Pinpoint the cell where the given text exists, returning its (x, y) midpoint coordinate. 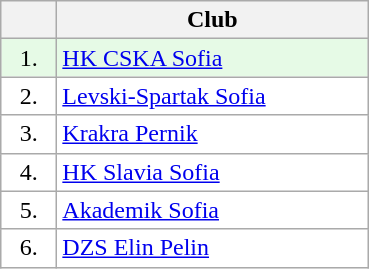
2. (29, 96)
4. (29, 172)
Levski-Spartak Sofia (212, 96)
5. (29, 210)
DZS Elin Pelin (212, 248)
6. (29, 248)
HK Slavia Sofia (212, 172)
3. (29, 134)
Krakra Pernik (212, 134)
1. (29, 58)
HK CSKA Sofia (212, 58)
Akademik Sofia (212, 210)
Club (212, 20)
